Capture the cell that displays the provided text and extract its (X, Y) central coordinate. 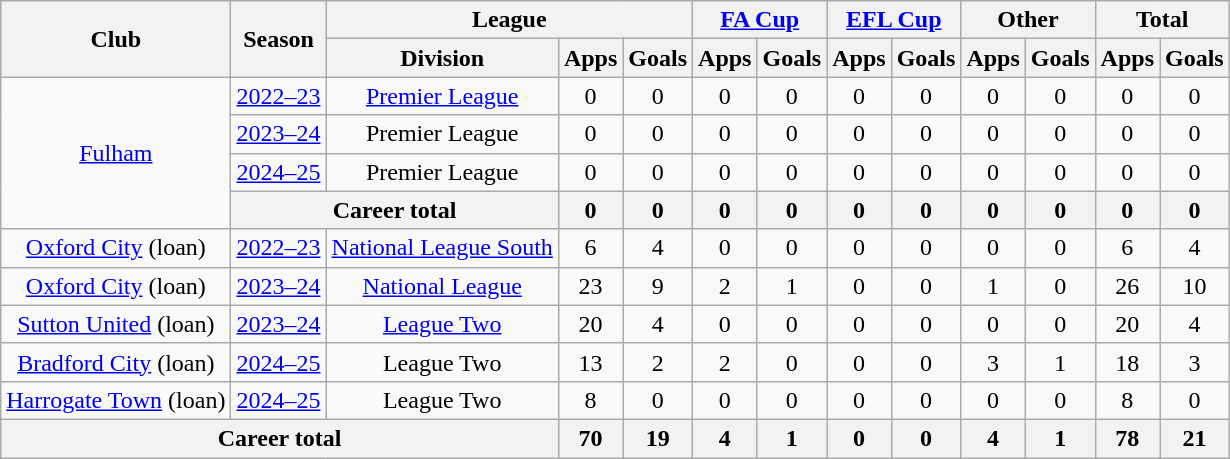
National League (442, 286)
Harrogate Town (loan) (116, 400)
National League South (442, 248)
9 (658, 286)
Division (442, 58)
23 (590, 286)
13 (590, 362)
Sutton United (loan) (116, 324)
Other (1028, 20)
26 (1127, 286)
70 (590, 438)
10 (1195, 286)
FA Cup (760, 20)
21 (1195, 438)
Club (116, 39)
Season (278, 39)
League (510, 20)
EFL Cup (894, 20)
Fulham (116, 153)
Bradford City (loan) (116, 362)
78 (1127, 438)
18 (1127, 362)
19 (658, 438)
Total (1162, 20)
